From the cell containing the given text, extract its center point as (X, Y) coordinate. 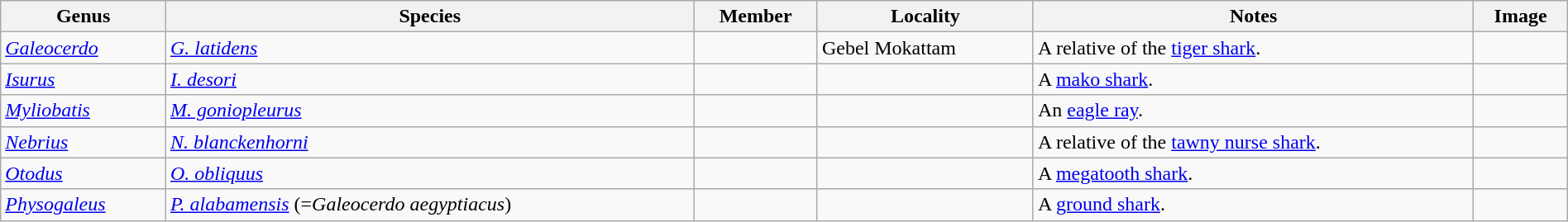
Genus (84, 17)
Species (430, 17)
A mako shark. (1254, 79)
An eagle ray. (1254, 111)
A ground shark. (1254, 205)
Galeocerdo (84, 48)
Otodus (84, 173)
M. goniopleurus (430, 111)
Nebrius (84, 142)
Isurus (84, 79)
O. obliquus (430, 173)
P. alabamensis (=Galeocerdo aegyptiacus) (430, 205)
G. latidens (430, 48)
A relative of the tiger shark. (1254, 48)
Physogaleus (84, 205)
Image (1520, 17)
A relative of the tawny nurse shark. (1254, 142)
Gebel Mokattam (925, 48)
Locality (925, 17)
N. blanckenhorni (430, 142)
A megatooth shark. (1254, 173)
Notes (1254, 17)
Member (756, 17)
I. desori (430, 79)
Myliobatis (84, 111)
